Scan for the cell matching the given text and deliver its (x, y) coordinate at center. 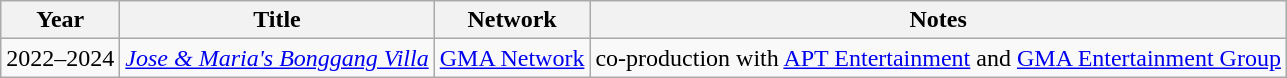
GMA Network (512, 58)
2022–2024 (60, 58)
Jose & Maria's Bonggang Villa (277, 58)
Notes (938, 20)
Year (60, 20)
Title (277, 20)
Network (512, 20)
co-production with APT Entertainment and GMA Entertainment Group (938, 58)
